From the cell containing the given text, extract its center point as (x, y) coordinate. 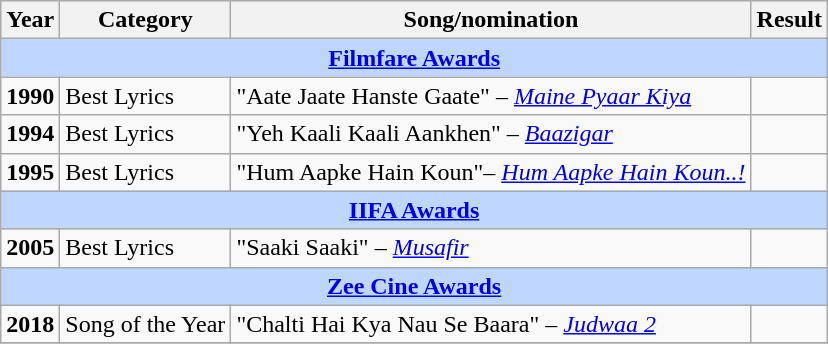
"Aate Jaate Hanste Gaate" – Maine Pyaar Kiya (491, 96)
2005 (30, 248)
"Yeh Kaali Kaali Aankhen" – Baazigar (491, 134)
1995 (30, 172)
Song of the Year (146, 324)
1990 (30, 96)
IIFA Awards (414, 210)
1994 (30, 134)
"Chalti Hai Kya Nau Se Baara" – Judwaa 2 (491, 324)
Result (789, 20)
2018 (30, 324)
Filmfare Awards (414, 58)
"Saaki Saaki" – Musafir (491, 248)
Year (30, 20)
Song/nomination (491, 20)
Category (146, 20)
Zee Cine Awards (414, 286)
"Hum Aapke Hain Koun"– Hum Aapke Hain Koun..! (491, 172)
